Determine the [x, y] coordinate at the center of the cell enclosing the given text.  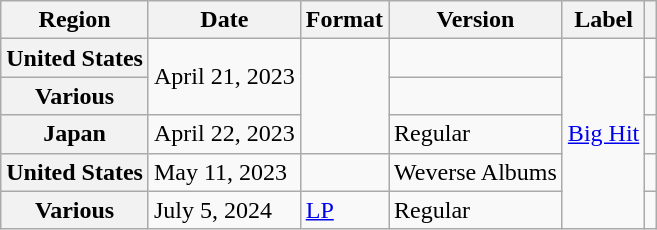
April 21, 2023 [224, 77]
Label [603, 20]
Japan [75, 134]
Date [224, 20]
Format [344, 20]
LP [344, 210]
May 11, 2023 [224, 172]
Weverse Albums [476, 172]
Version [476, 20]
July 5, 2024 [224, 210]
April 22, 2023 [224, 134]
Region [75, 20]
Big Hit [603, 134]
